From the cell containing the given text, extract its center point as [x, y] coordinate. 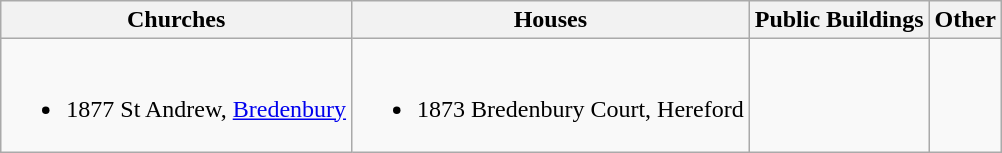
1873 Bredenbury Court, Hereford [551, 96]
1877 St Andrew, Bredenbury [176, 96]
Churches [176, 20]
Other [965, 20]
Houses [551, 20]
Public Buildings [839, 20]
